Provide the [X, Y] coordinate of the cell's center where the given text is located.  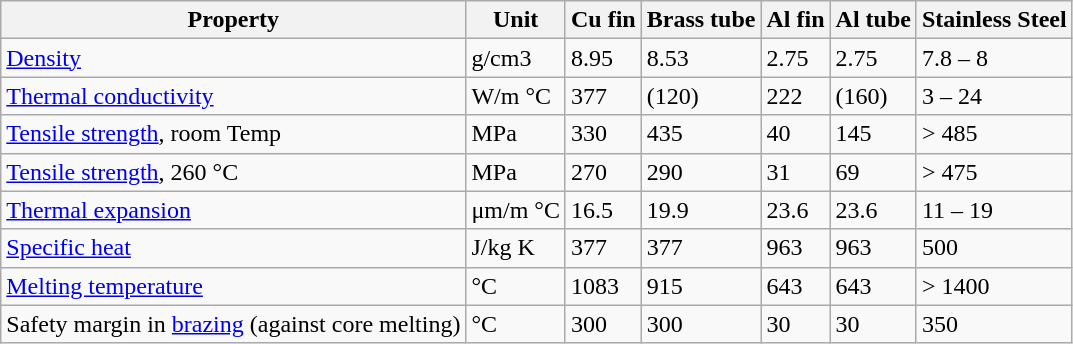
Property [234, 20]
Cu fin [603, 20]
g/cm3 [516, 58]
3 – 24 [994, 96]
270 [603, 172]
Tensile strength, room Temp [234, 134]
915 [701, 286]
> 1400 [994, 286]
145 [873, 134]
500 [994, 248]
Al fin [796, 20]
μm/m °C [516, 210]
Unit [516, 20]
Thermal expansion [234, 210]
69 [873, 172]
1083 [603, 286]
> 485 [994, 134]
Specific heat [234, 248]
Thermal conductivity [234, 96]
8.53 [701, 58]
Al tube [873, 20]
> 475 [994, 172]
435 [701, 134]
330 [603, 134]
Density [234, 58]
290 [701, 172]
(160) [873, 96]
222 [796, 96]
Brass tube [701, 20]
(120) [701, 96]
31 [796, 172]
Melting temperature [234, 286]
8.95 [603, 58]
16.5 [603, 210]
7.8 – 8 [994, 58]
Stainless Steel [994, 20]
11 – 19 [994, 210]
Safety margin in brazing (against core melting) [234, 324]
Tensile strength, 260 °C [234, 172]
19.9 [701, 210]
J/kg K [516, 248]
40 [796, 134]
350 [994, 324]
W/m °C [516, 96]
